From the cell containing the given text, extract its center point as (x, y) coordinate. 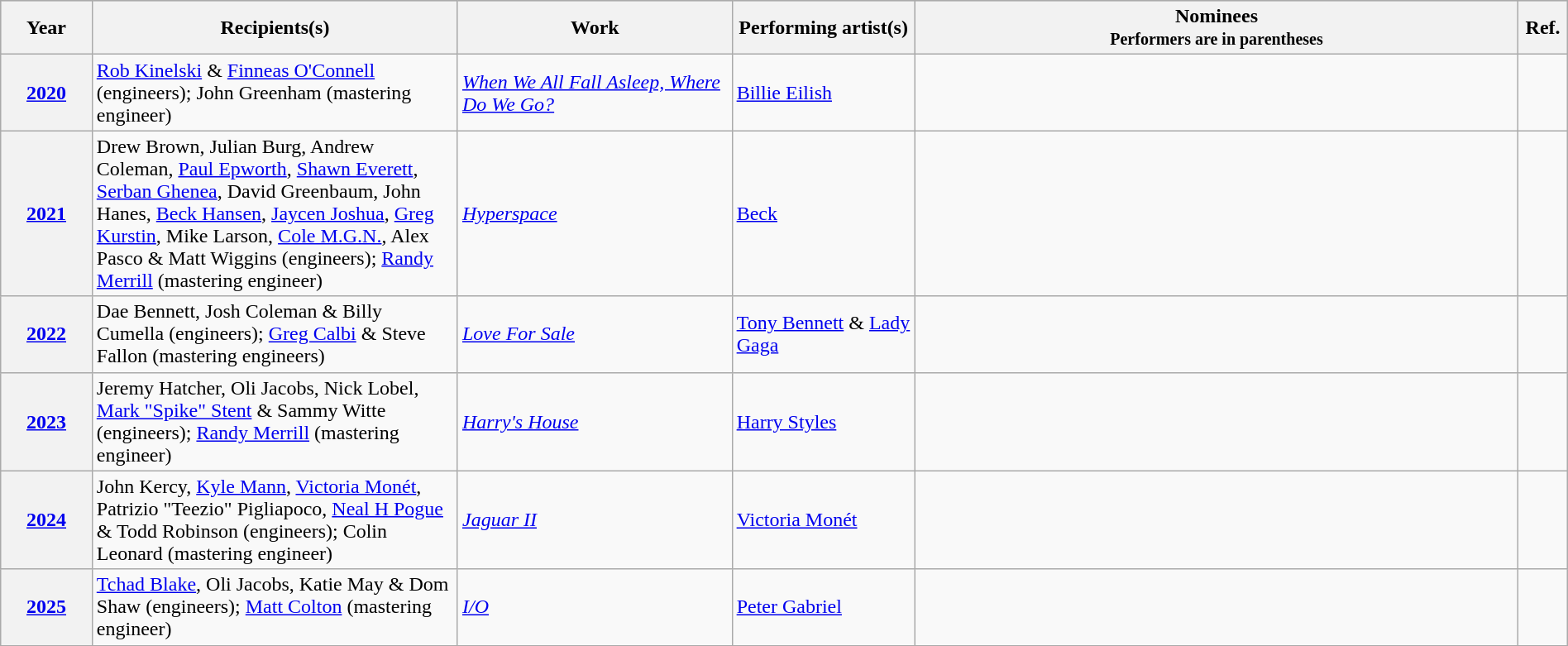
2024 (46, 519)
Hyperspace (595, 213)
Dae Bennett, Josh Coleman & Billy Cumella (engineers); Greg Calbi & Steve Fallon (mastering engineers) (275, 334)
Year (46, 28)
Jaguar II (595, 519)
Harry's House (595, 422)
Tony Bennett & Lady Gaga (824, 334)
NomineesPerformers are in parentheses (1217, 28)
Work (595, 28)
Beck (824, 213)
Peter Gabriel (824, 607)
Billie Eilish (824, 93)
I/O (595, 607)
Tchad Blake, Oli Jacobs, Katie May & Dom Shaw (engineers); Matt Colton (mastering engineer) (275, 607)
When We All Fall Asleep, Where Do We Go? (595, 93)
Victoria Monét (824, 519)
Performing artist(s) (824, 28)
Love For Sale (595, 334)
Recipients(s) (275, 28)
2025 (46, 607)
2022 (46, 334)
Harry Styles (824, 422)
2021 (46, 213)
Jeremy Hatcher, Oli Jacobs, Nick Lobel, Mark "Spike" Stent & Sammy Witte (engineers); Randy Merrill (mastering engineer) (275, 422)
Ref. (1543, 28)
2023 (46, 422)
Rob Kinelski & Finneas O'Connell (engineers); John Greenham (mastering engineer) (275, 93)
2020 (46, 93)
John Kercy, Kyle Mann, Victoria Monét, Patrizio "Teezio" Pigliapoco, Neal H Pogue & Todd Robinson (engineers); Colin Leonard (mastering engineer) (275, 519)
